Output the [x, y] coordinate of the center of the cell containing the given text.  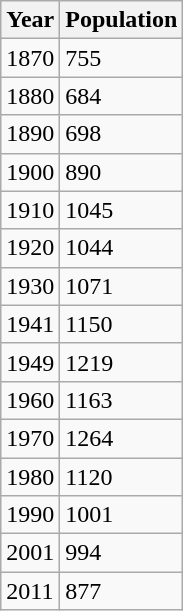
1150 [122, 324]
994 [122, 553]
1163 [122, 400]
1930 [30, 286]
1890 [30, 134]
1970 [30, 438]
Population [122, 20]
1990 [30, 515]
1941 [30, 324]
890 [122, 172]
1071 [122, 286]
698 [122, 134]
1001 [122, 515]
1045 [122, 210]
1980 [30, 477]
1870 [30, 58]
1900 [30, 172]
1044 [122, 248]
1264 [122, 438]
877 [122, 591]
1949 [30, 362]
Year [30, 20]
1880 [30, 96]
2011 [30, 591]
1920 [30, 248]
1120 [122, 477]
1910 [30, 210]
684 [122, 96]
1960 [30, 400]
2001 [30, 553]
755 [122, 58]
1219 [122, 362]
